Detect which cell encompasses the target text, then output its (X, Y) center coordinate. 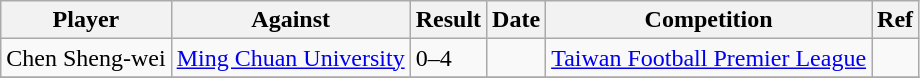
Ref (896, 20)
Chen Sheng-wei (86, 58)
Ming Chuan University (290, 58)
0–4 (448, 58)
Taiwan Football Premier League (709, 58)
Date (516, 20)
Competition (709, 20)
Result (448, 20)
Against (290, 20)
Player (86, 20)
